Provide the [X, Y] coordinate of the cell's center where the given text is located.  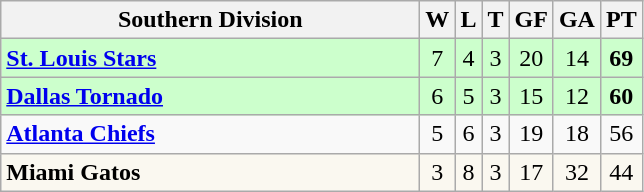
56 [621, 134]
Atlanta Chiefs [210, 134]
GF [531, 20]
19 [531, 134]
Dallas Tornado [210, 96]
4 [468, 58]
15 [531, 96]
St. Louis Stars [210, 58]
20 [531, 58]
14 [576, 58]
GA [576, 20]
8 [468, 172]
T [496, 20]
44 [621, 172]
12 [576, 96]
7 [438, 58]
Southern Division [210, 20]
18 [576, 134]
Miami Gatos [210, 172]
L [468, 20]
32 [576, 172]
W [438, 20]
60 [621, 96]
17 [531, 172]
69 [621, 58]
PT [621, 20]
